Identify which cell holds the provided text, then report its [X, Y] central coordinate. 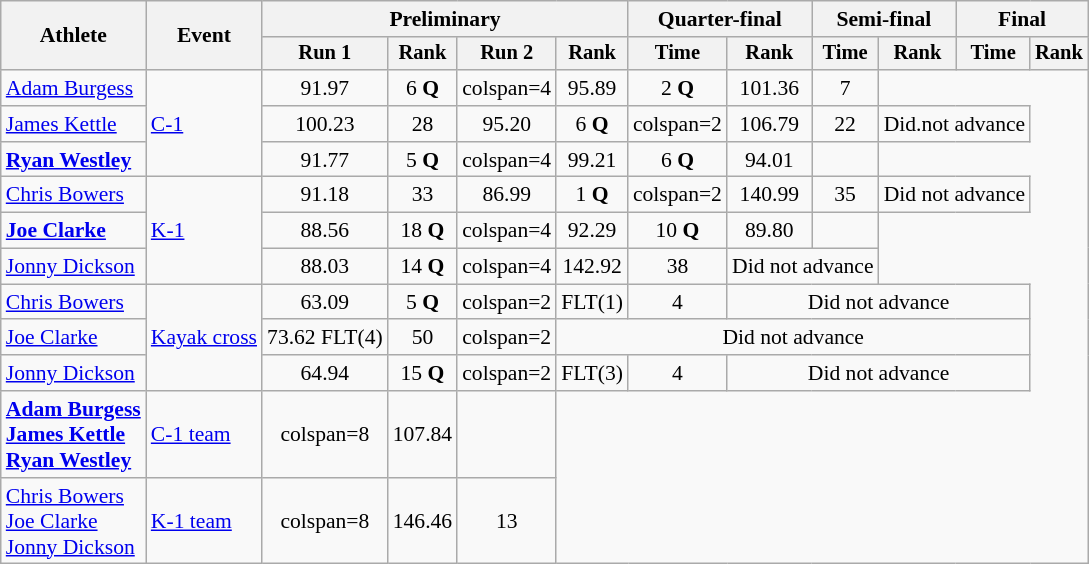
92.29 [592, 231]
Quarter-final [720, 19]
95.20 [506, 124]
106.79 [770, 124]
2 Q [678, 88]
Semi-final [884, 19]
86.99 [506, 195]
88.56 [325, 231]
Preliminary [445, 19]
64.94 [325, 373]
Ryan Westley [74, 160]
142.92 [592, 267]
1 Q [592, 195]
94.01 [770, 160]
33 [422, 195]
100.23 [325, 124]
22 [846, 124]
C-1 [204, 124]
Event [204, 36]
73.62 FLT(4) [325, 338]
FLT(1) [592, 302]
Kayak cross [204, 338]
107.84 [422, 434]
K-1 [204, 230]
50 [422, 338]
Adam BurgessJames KettleRyan Westley [74, 434]
15 Q [422, 373]
Athlete [74, 36]
Run 1 [325, 54]
91.18 [325, 195]
7 [846, 88]
Final [1022, 19]
91.77 [325, 160]
James Kettle [74, 124]
10 Q [678, 231]
88.03 [325, 267]
35 [846, 195]
95.89 [592, 88]
38 [678, 267]
colspan=8 [325, 434]
Run 2 [506, 54]
91.97 [325, 88]
Did.not advance [955, 124]
63.09 [325, 302]
28 [422, 124]
140.99 [770, 195]
FLT(3) [592, 373]
99.21 [592, 160]
101.36 [770, 88]
C-1 team [204, 434]
89.80 [770, 231]
14 Q [422, 267]
Adam Burgess [74, 88]
18 Q [422, 231]
